Detect which cell encompasses the target text, then output its [X, Y] center coordinate. 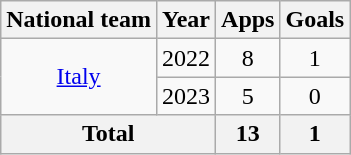
Goals [315, 20]
13 [248, 134]
2022 [186, 58]
National team [79, 20]
Year [186, 20]
Total [108, 134]
8 [248, 58]
Italy [79, 77]
2023 [186, 96]
0 [315, 96]
5 [248, 96]
Apps [248, 20]
